Extract the (x, y) coordinate from the center of the cell holding the provided text.  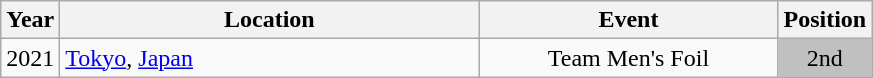
Team Men's Foil (628, 58)
2021 (30, 58)
Tokyo, Japan (270, 58)
2nd (825, 58)
Event (628, 20)
Position (825, 20)
Location (270, 20)
Year (30, 20)
